Determine the (X, Y) coordinate at the center of the cell enclosing the given text.  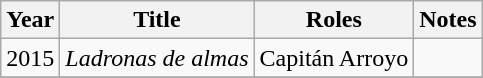
Roles (334, 20)
Notes (448, 20)
Capitán Arroyo (334, 58)
Ladronas de almas (157, 58)
Title (157, 20)
Year (30, 20)
2015 (30, 58)
